Detect which cell encompasses the target text, then output its (x, y) center coordinate. 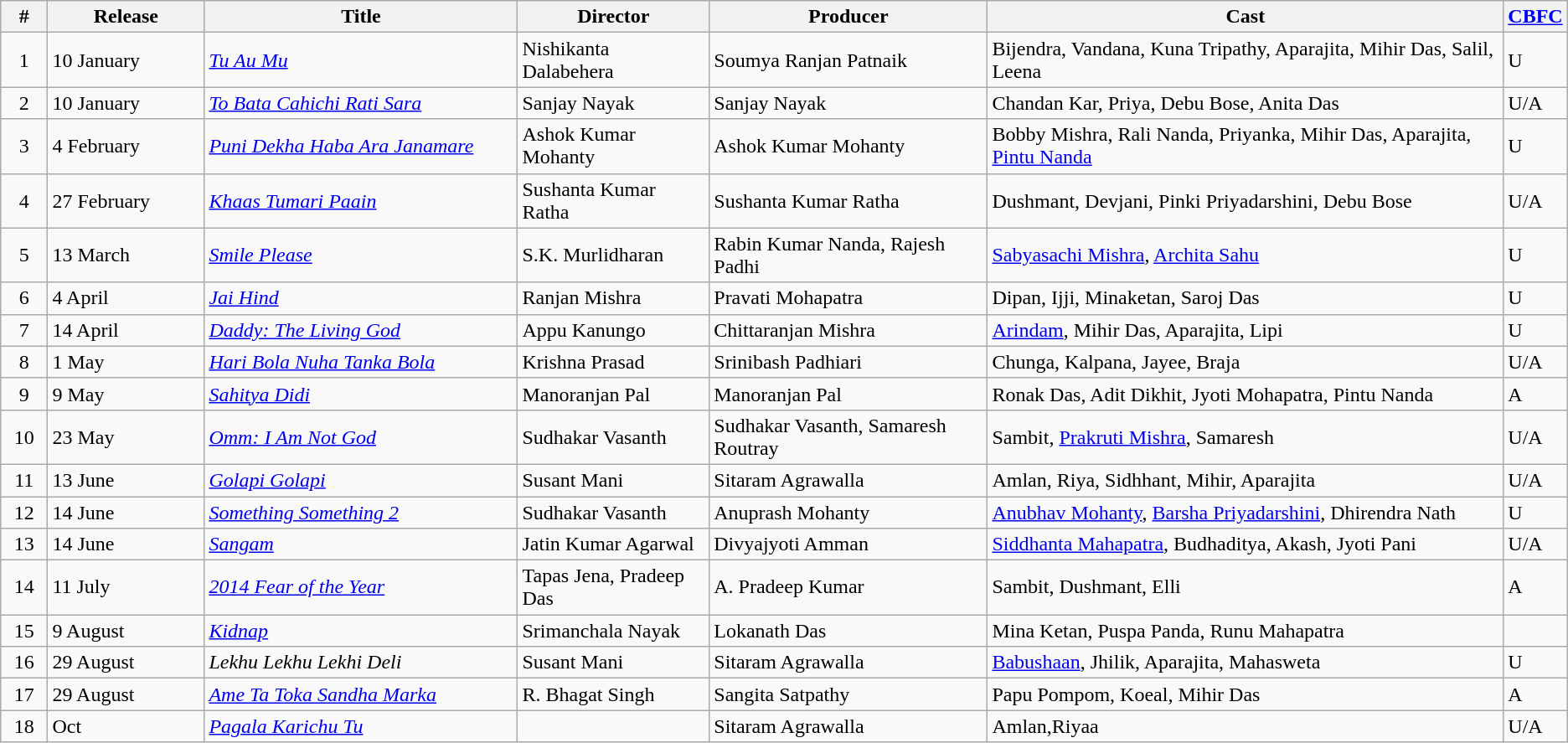
Tu Au Mu (361, 60)
13 (24, 544)
14 April (126, 330)
8 (24, 362)
6 (24, 298)
Pagala Karichu Tu (361, 726)
Something Something 2 (361, 512)
1 (24, 60)
Anuprash Mohanty (848, 512)
Babushaan, Jhilik, Aparajita, Mahasweta (1246, 663)
Ronak Das, Adit Dikhit, Jyoti Mohapatra, Pintu Nanda (1246, 394)
Nishikanta Dalabehera (613, 60)
23 May (126, 437)
9 August (126, 631)
Sambit, Prakruti Mishra, Samaresh (1246, 437)
Oct (126, 726)
4 April (126, 298)
Lekhu Lekhu Lekhi Deli (361, 663)
9 (24, 394)
Soumya Ranjan Patnaik (848, 60)
7 (24, 330)
Golapi Golapi (361, 480)
Tapas Jena, Pradeep Das (613, 588)
Title (361, 17)
12 (24, 512)
Divyajyoti Amman (848, 544)
Dipan, Ijji, Minaketan, Saroj Das (1246, 298)
3 (24, 146)
2014 Fear of the Year (361, 588)
Smile Please (361, 255)
Bobby Mishra, Rali Nanda, Priyanka, Mihir Das, Aparajita, Pintu Nanda (1246, 146)
Release (126, 17)
11 July (126, 588)
Bijendra, Vandana, Kuna Tripathy, Aparajita, Mihir Das, Salil, Leena (1246, 60)
Omm: I Am Not God (361, 437)
Chittaranjan Mishra (848, 330)
Lokanath Das (848, 631)
Pravati Mohapatra (848, 298)
Papu Pompom, Koeal, Mihir Das (1246, 694)
13 June (126, 480)
S.K. Murlidharan (613, 255)
14 (24, 588)
Appu Kanungo (613, 330)
Chunga, Kalpana, Jayee, Braja (1246, 362)
Mina Ketan, Puspa Panda, Runu Mahapatra (1246, 631)
1 May (126, 362)
18 (24, 726)
Hari Bola Nuha Tanka Bola (361, 362)
4 (24, 201)
Chandan Kar, Priya, Debu Bose, Anita Das (1246, 103)
Sambit, Dushmant, Elli (1246, 588)
To Bata Cahichi Rati Sara (361, 103)
Srimanchala Nayak (613, 631)
Sangita Satpathy (848, 694)
16 (24, 663)
15 (24, 631)
Jatin Kumar Agarwal (613, 544)
Producer (848, 17)
10 (24, 437)
Amlan, Riya, Sidhhant, Mihir, Aparajita (1246, 480)
Ranjan Mishra (613, 298)
11 (24, 480)
# (24, 17)
Arindam, Mihir Das, Aparajita, Lipi (1246, 330)
17 (24, 694)
CBFC (1535, 17)
13 March (126, 255)
Khaas Tumari Paain (361, 201)
Srinibash Padhiari (848, 362)
Puni Dekha Haba Ara Janamare (361, 146)
Dushmant, Devjani, Pinki Priyadarshini, Debu Bose (1246, 201)
Anubhav Mohanty, Barsha Priyadarshini, Dhirendra Nath (1246, 512)
R. Bhagat Singh (613, 694)
2 (24, 103)
Jai Hind (361, 298)
Kidnap (361, 631)
5 (24, 255)
Amlan,Riyaa (1246, 726)
Cast (1246, 17)
Daddy: The Living God (361, 330)
Siddhanta Mahapatra, Budhaditya, Akash, Jyoti Pani (1246, 544)
Sudhakar Vasanth, Samaresh Routray (848, 437)
Ame Ta Toka Sandha Marka (361, 694)
9 May (126, 394)
Director (613, 17)
Rabin Kumar Nanda, Rajesh Padhi (848, 255)
Krishna Prasad (613, 362)
4 February (126, 146)
Sangam (361, 544)
A. Pradeep Kumar (848, 588)
27 February (126, 201)
Sabyasachi Mishra, Archita Sahu (1246, 255)
Sahitya Didi (361, 394)
